Extract the [x, y] coordinate from the center of the cell holding the provided text.  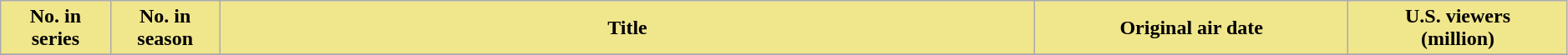
No. inseries [55, 28]
No. inseason [165, 28]
U.S. viewers(million) [1459, 28]
Original air date [1191, 28]
Title [627, 28]
